Output the (x, y) coordinate of the center of the cell containing the given text.  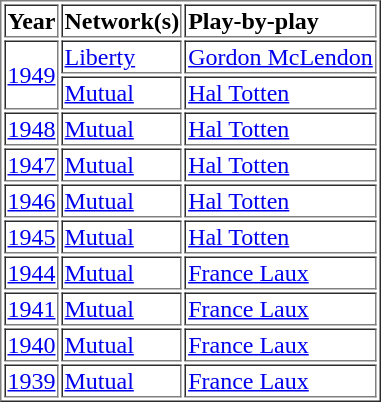
1944 (31, 272)
1945 (31, 236)
Play-by-play (280, 20)
Year (31, 20)
1940 (31, 344)
1948 (31, 128)
1939 (31, 380)
Liberty (122, 56)
1947 (31, 164)
Gordon McLendon (280, 56)
1941 (31, 308)
1946 (31, 200)
1949 (31, 74)
Network(s) (122, 20)
